Return [X, Y] of the center of cell containing provided text 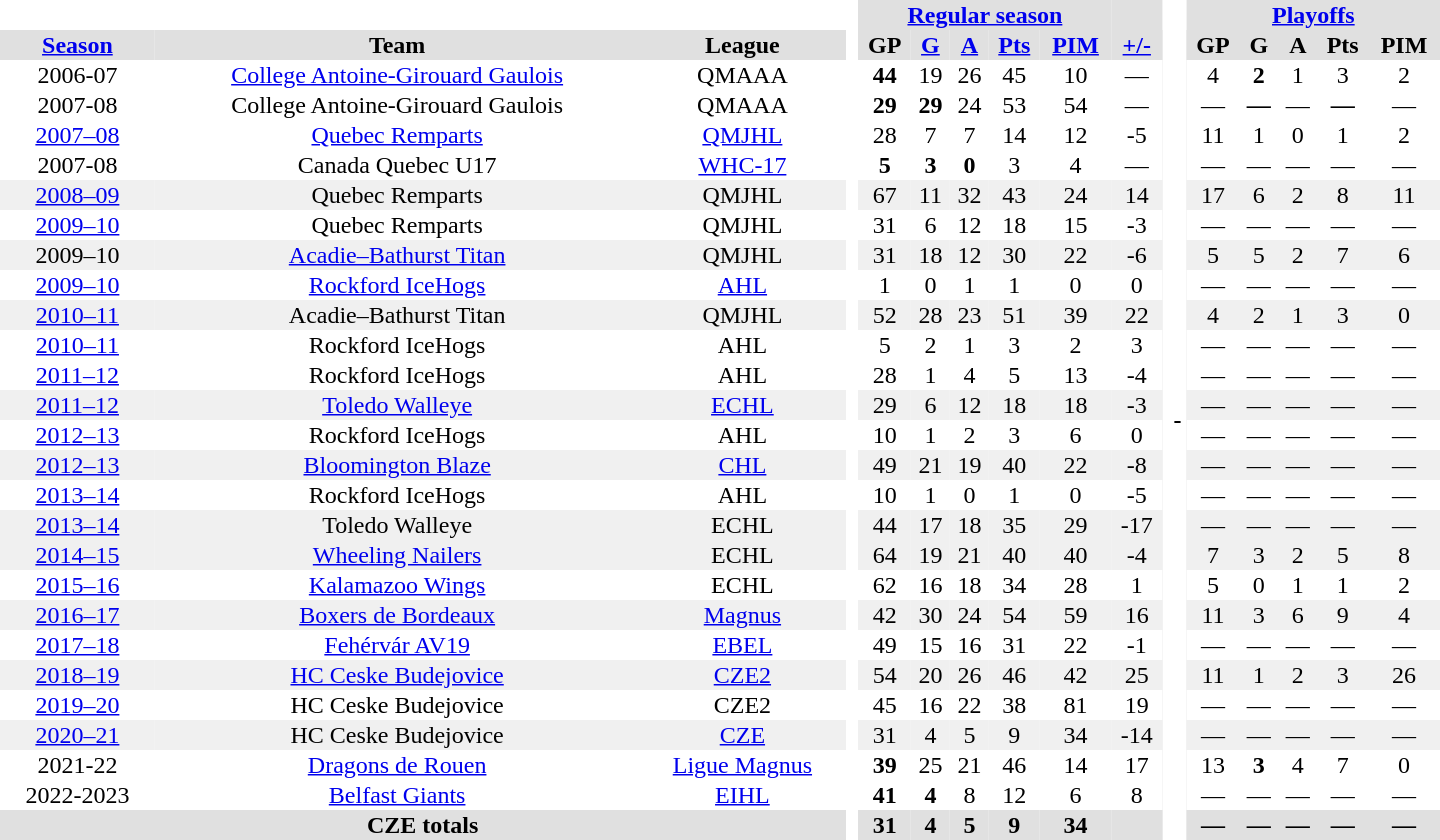
-6 [1136, 255]
WHC-17 [742, 165]
2016–17 [78, 615]
Team [398, 45]
CZE [742, 735]
67 [884, 195]
62 [884, 585]
Season [78, 45]
Fehérvár AV19 [398, 645]
2019–20 [78, 705]
Bloomington Blaze [398, 465]
Canada Quebec U17 [398, 165]
52 [884, 315]
+/- [1136, 45]
2006-07 [78, 75]
35 [1014, 525]
2015–16 [78, 585]
-14 [1136, 735]
- [1174, 420]
2018–19 [78, 675]
23 [970, 315]
2017–18 [78, 645]
EBEL [742, 645]
2022-2023 [78, 795]
Dragons de Rouen [398, 765]
CZE totals [422, 825]
2020–21 [78, 735]
Regular season [984, 15]
2014–15 [78, 555]
Magnus [742, 615]
53 [1014, 105]
Ligue Magnus [742, 765]
2021-22 [78, 765]
-1 [1136, 645]
Belfast Giants [398, 795]
38 [1014, 705]
Boxers de Bordeaux [398, 615]
32 [970, 195]
81 [1076, 705]
2008–09 [78, 195]
41 [884, 795]
League [742, 45]
Wheeling Nailers [398, 555]
64 [884, 555]
20 [930, 675]
51 [1014, 315]
59 [1076, 615]
EIHL [742, 795]
-8 [1136, 465]
Kalamazoo Wings [398, 585]
-17 [1136, 525]
Playoffs [1314, 15]
CHL [742, 465]
43 [1014, 195]
2007–08 [78, 135]
